For the text-containing cell, return its midpoint in [X, Y] coordinate format. 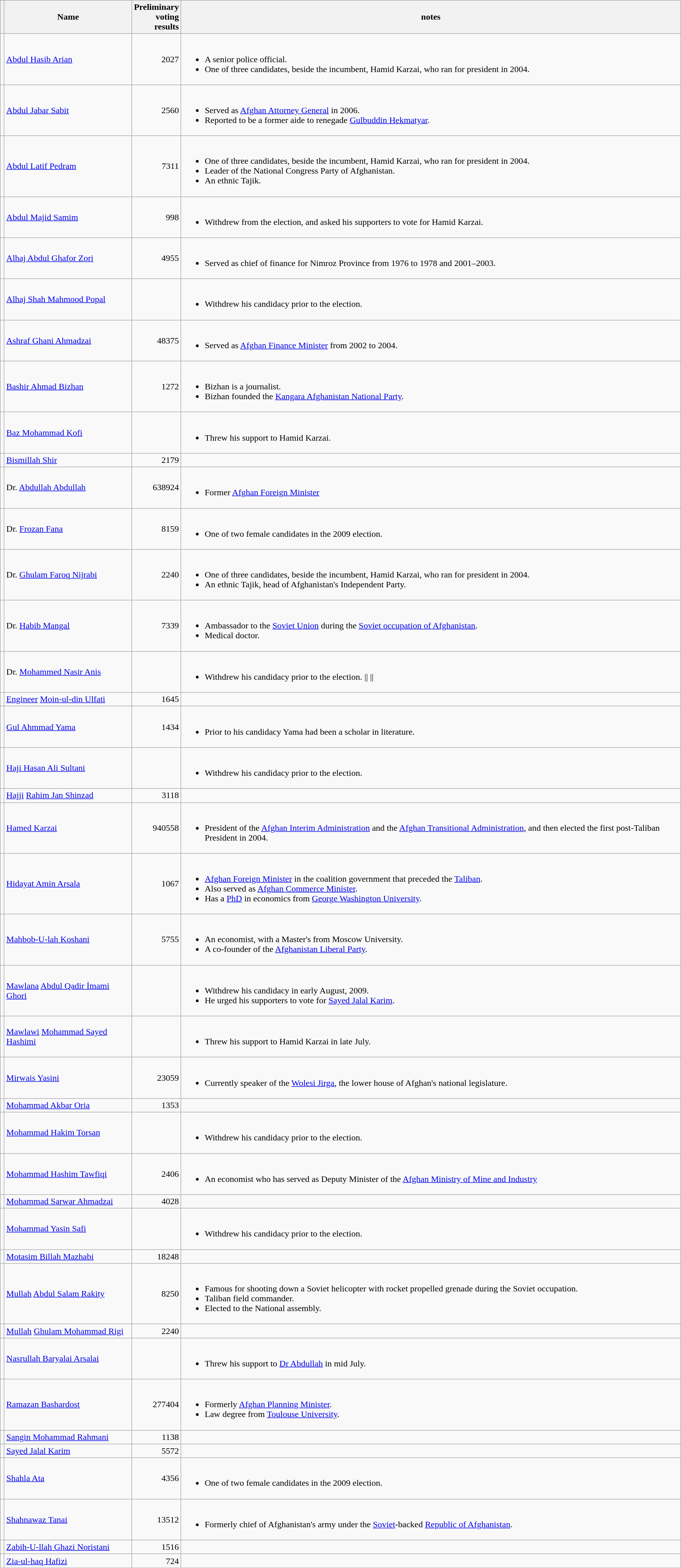
Abdul Hasib Arian [68, 59]
3118 [156, 795]
Sayed Jalal Karim [68, 1451]
Ashraf Ghani Ahmadzai [68, 341]
Formerly Afghan Planning Minister.Law degree from Toulouse University. [431, 1405]
2406 [156, 1174]
4955 [156, 258]
Zabih-U-llah Ghazi Noristani [68, 1547]
Mohammad Yasin Safi [68, 1229]
Gul Ahmmad Yama [68, 727]
2179 [156, 460]
Mohammad Sarwar Ahmadzai [68, 1202]
An economist, with a Master's from Moscow University.A co-founder of the Afghanistan Liberal Party. [431, 940]
2027 [156, 59]
Bizhan is a journalist.Bizhan founded the Kangara Afghanistan National Party. [431, 386]
940558 [156, 828]
638924 [156, 488]
7339 [156, 626]
Sangin Mohammad Rahmani [68, 1437]
4356 [156, 1478]
Alhaj Abdul Ghafor Zori [68, 258]
Bismillah Shir [68, 460]
Haji Hasan Ali Sultani [68, 768]
Mullah Abdul Salam Rakity [68, 1294]
4028 [156, 1202]
Served as chief of finance for Nimroz Province from 1976 to 1978 and 2001–2003. [431, 258]
Mohammad Hakim Torsan [68, 1132]
Dr. Habib Mangal [68, 626]
Engineer Moin-ul-din Ulfati [68, 699]
Dr. Frozan Fana [68, 528]
Formerly chief of Afghanistan's army under the Soviet-backed Republic of Afghanistan. [431, 1520]
Motasim Billah Mazhabi [68, 1257]
Baz Mohammad Kofi [68, 432]
Threw his support to Hamid Karzai. [431, 432]
1353 [156, 1105]
Served as Afghan Attorney General in 2006.Reported to be a former aide to renegade Gulbuddin Hekmatyar. [431, 110]
Alhaj Shah Mahmood Popal [68, 299]
1067 [156, 884]
1645 [156, 699]
Shahla Ata [68, 1478]
Prior to his candidacy Yama had been a scholar in literature. [431, 727]
Name [68, 17]
Dr. Mohammed Nasir Anis [68, 672]
Threw his support to Hamid Karzai in late July. [431, 1036]
Nasrullah Baryalai Arsalai [68, 1359]
48375 [156, 341]
Ambassador to the Soviet Union during the Soviet occupation of Afghanistan.Medical doctor. [431, 626]
Abdul Latif Pedram [68, 166]
724 [156, 1561]
8159 [156, 528]
Currently speaker of the Wolesi Jirga, the lower house of Afghan's national legislature. [431, 1078]
Zia-ul-haq Hafizi [68, 1561]
Withdrew from the election, and asked his supporters to vote for Hamid Karzai. [431, 217]
A senior police official.One of three candidates, beside the incumbent, Hamid Karzai, who ran for president in 2004. [431, 59]
Dr. Ghulam Faroq Nijrabi [68, 575]
18248 [156, 1257]
7311 [156, 166]
Mahbob-U-lah Koshani [68, 940]
Abdul Majid Samim [68, 217]
8250 [156, 1294]
One of three candidates, beside the incumbent, Hamid Karzai, who ran for president in 2004.An ethnic Tajik, head of Afghanistan's Independent Party. [431, 575]
1272 [156, 386]
998 [156, 217]
Mullah Ghulam Mohammad Rigi [68, 1331]
Former Afghan Foreign Minister [431, 488]
1138 [156, 1437]
Mawlana Abdul Qadir İmami Ghori [68, 991]
Mohammad Akbar Oria [68, 1105]
Mirwais Yasini [68, 1078]
Hajji Rahim Jan Shinzad [68, 795]
5572 [156, 1451]
Shahnawaz Tanai [68, 1520]
notes [431, 17]
Ramazan Bashardost [68, 1405]
President of the Afghan Interim Administration and the Afghan Transitional Administration, and then elected the first post-Taliban President in 2004. [431, 828]
Bashir Ahmad Bizhan [68, 386]
Hamed Karzai [68, 828]
1516 [156, 1547]
Withdrew his candidacy prior to the election. || || [431, 672]
2560 [156, 110]
Dr. Abdullah Abdullah [68, 488]
Mohammad Hashim Tawfiqi [68, 1174]
Hidayat Amin Arsala [68, 884]
An economist who has served as Deputy Minister of the Afghan Ministry of Mine and Industry [431, 1174]
Withdrew his candidacy in early August, 2009.He urged his supporters to vote for Sayed Jalal Karim. [431, 991]
Abdul Jabar Sabit [68, 110]
13512 [156, 1520]
277404 [156, 1405]
1434 [156, 727]
Mawlawi Mohammad Sayed Hashimi [68, 1036]
Threw his support to Dr Abdullah in mid July. [431, 1359]
Served as Afghan Finance Minister from 2002 to 2004. [431, 341]
23059 [156, 1078]
Preliminaryvotingresults [156, 17]
5755 [156, 940]
